Locate the cell with the specified text and output its [X, Y] center coordinate. 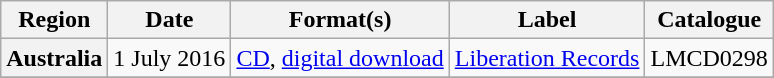
Catalogue [709, 20]
Liberation Records [547, 58]
Date [170, 20]
Format(s) [340, 20]
LMCD0298 [709, 58]
CD, digital download [340, 58]
Region [54, 20]
Label [547, 20]
Australia [54, 58]
1 July 2016 [170, 58]
